Provide the [X, Y] coordinate of the cell's center where the given text is located.  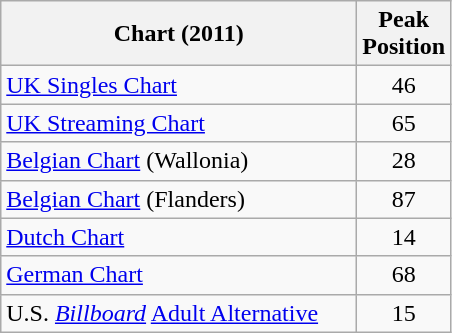
Chart (2011) [179, 34]
Belgian Chart (Flanders) [179, 199]
28 [404, 161]
PeakPosition [404, 34]
U.S. Billboard Adult Alternative [179, 313]
87 [404, 199]
15 [404, 313]
UK Streaming Chart [179, 123]
68 [404, 275]
46 [404, 85]
Belgian Chart (Wallonia) [179, 161]
65 [404, 123]
German Chart [179, 275]
UK Singles Chart [179, 85]
Dutch Chart [179, 237]
14 [404, 237]
